Provide the (x, y) coordinate of the cell's center where the given text is located.  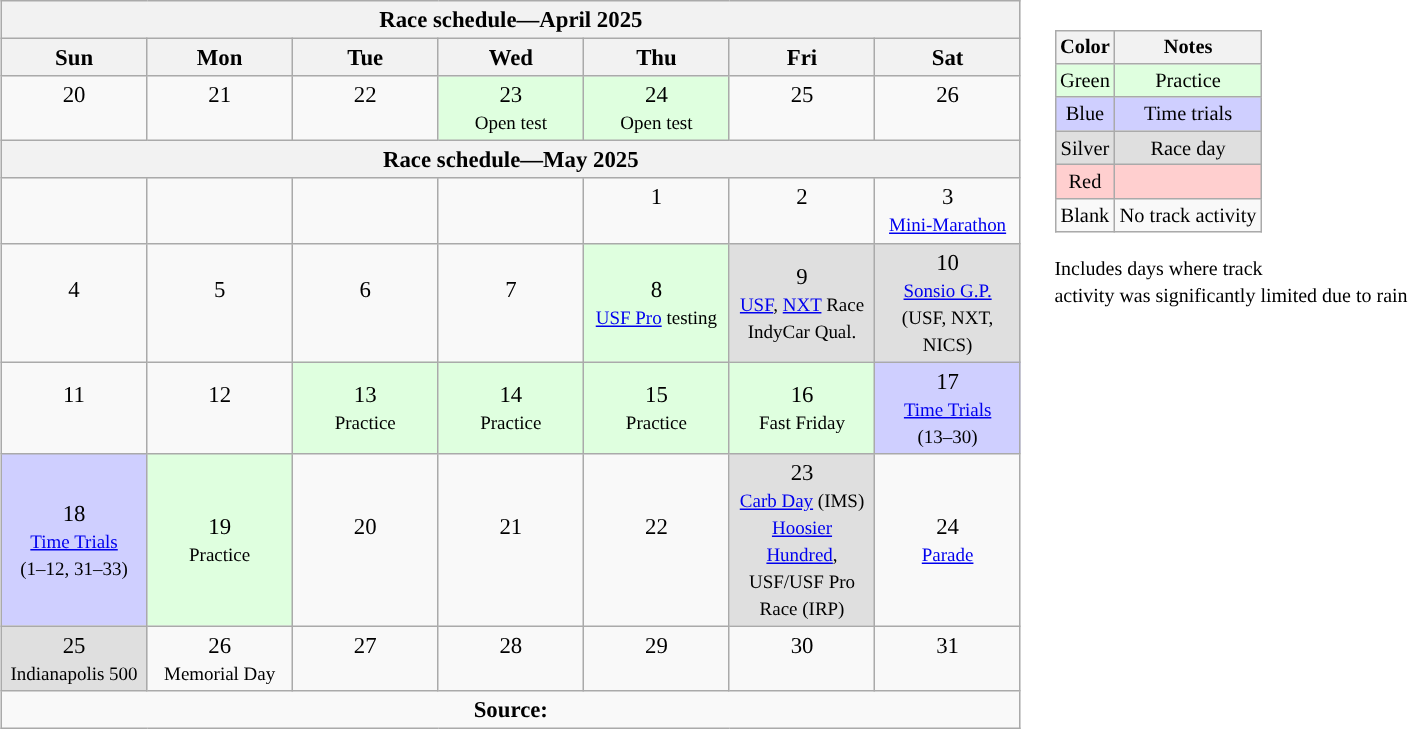
25Indianapolis 500 (74, 658)
7 (511, 302)
27 (365, 658)
19Practice (220, 540)
26Memorial Day (220, 658)
26 (948, 108)
Mon (220, 58)
Sun (74, 58)
Time trials (1188, 114)
Red (1085, 182)
25 (802, 108)
2 (802, 210)
4 (74, 302)
Race day (1188, 148)
Silver (1085, 148)
Source: (510, 709)
17Time Trials (13–30) (948, 408)
14Practice (511, 408)
Fri (802, 58)
Sat (948, 58)
23Open test (511, 108)
Green (1085, 81)
29 (657, 658)
16Fast Friday (802, 408)
13Practice (365, 408)
15Practice (657, 408)
6 (365, 302)
5 (220, 302)
28 (511, 658)
24Open test (657, 108)
Blue (1085, 114)
10Sonsio G.P.(USF, NXT, NICS) (948, 302)
Tue (365, 58)
Thu (657, 58)
Wed (511, 58)
Race schedule—April 2025 (510, 20)
Color (1085, 47)
30 (802, 658)
Notes (1188, 47)
18Time Trials (1–12, 31–33) (74, 540)
8USF Pro testing (657, 302)
Race schedule—May 2025 (510, 160)
23Carb Day (IMS) Hoosier Hundred, USF/USF Pro Race (IRP) (802, 540)
Practice (1188, 81)
No track activity (1188, 215)
3Mini-Marathon (948, 210)
9USF, NXT Race IndyCar Qual. (802, 302)
11 (74, 408)
12 (220, 408)
31 (948, 658)
Blank (1085, 215)
24Parade (948, 540)
1 (657, 210)
